From the cell containing the given text, extract its center point as [x, y] coordinate. 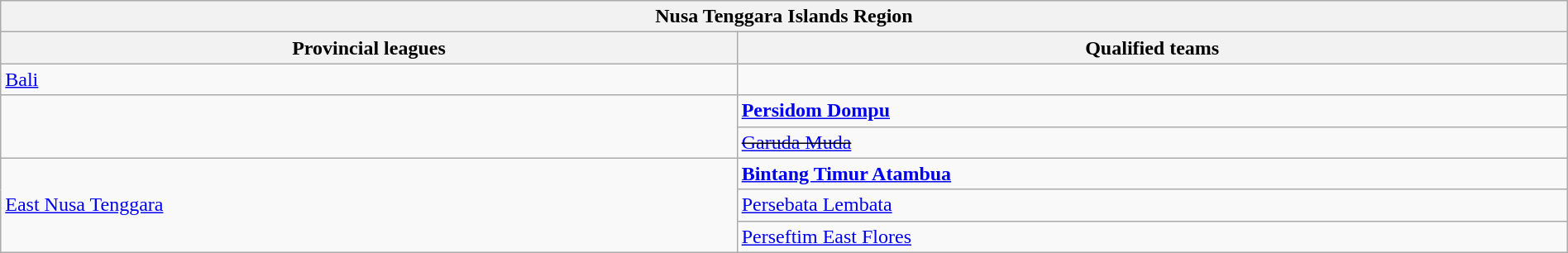
Perseftim East Flores [1152, 236]
Garuda Muda [1152, 142]
Bali [369, 79]
Persebata Lembata [1152, 205]
Provincial leagues [369, 48]
East Nusa Tenggara [369, 205]
Bintang Timur Atambua [1152, 174]
Persidom Dompu [1152, 111]
Nusa Tenggara Islands Region [784, 17]
Qualified teams [1152, 48]
